Find where the given text appears and provide that cell's center as (x, y) coordinate. 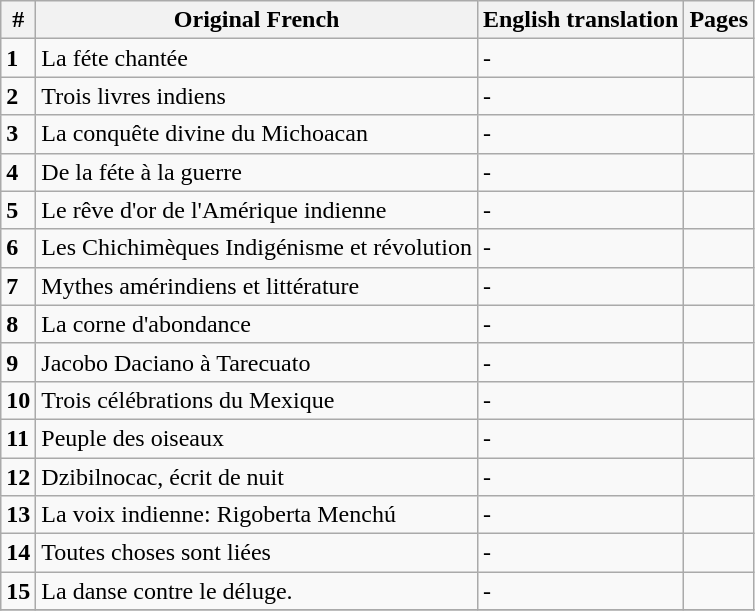
Dzibilnocac, écrit de nuit (257, 477)
Mythes amérindiens et littérature (257, 286)
# (18, 20)
La danse contre le déluge. (257, 591)
7 (18, 286)
15 (18, 591)
2 (18, 96)
6 (18, 248)
Le rêve d'or de l'Amérique indienne (257, 210)
Trois livres indiens (257, 96)
13 (18, 515)
9 (18, 362)
La voix indienne: Rigoberta Menchú (257, 515)
De la féte à la guerre (257, 172)
Trois célébrations du Mexique (257, 400)
La conquête divine du Michoacan (257, 134)
5 (18, 210)
English translation (580, 20)
La corne d'abondance (257, 324)
3 (18, 134)
Pages (719, 20)
La féte chantée (257, 58)
10 (18, 400)
Toutes choses sont liées (257, 553)
4 (18, 172)
Les Chichimèques Indigénisme et révolution (257, 248)
11 (18, 438)
Original French (257, 20)
8 (18, 324)
Jacobo Daciano à Tarecuato (257, 362)
Peuple des oiseaux (257, 438)
12 (18, 477)
14 (18, 553)
1 (18, 58)
